Capture the cell that displays the provided text and extract its (x, y) central coordinate. 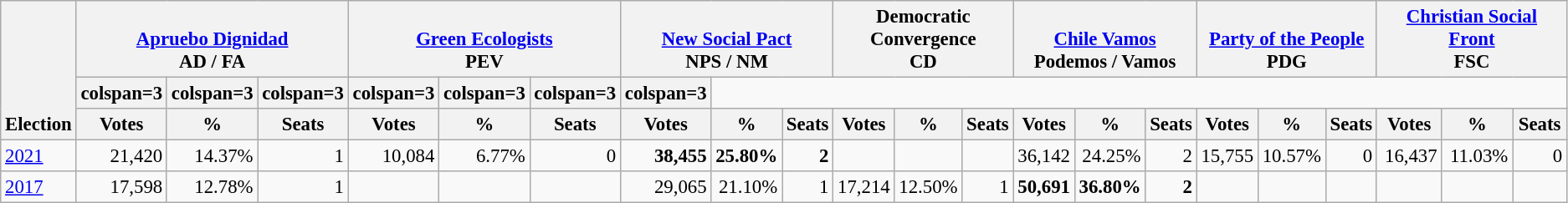
17,598 (121, 187)
36,142 (1044, 156)
21.10% (746, 187)
50,691 (1044, 187)
38,455 (665, 156)
Apruebo DignidadAD / FA (213, 39)
2021 (38, 156)
29,065 (665, 187)
16,437 (1409, 156)
New Social PactNPS / NM (726, 39)
12.50% (929, 187)
17,214 (863, 187)
Christian Social FrontFSC (1471, 39)
15,755 (1227, 156)
DemocraticConvergenceCD (924, 39)
21,420 (121, 156)
11.03% (1478, 156)
6.77% (484, 156)
Party of the PeoplePDG (1287, 39)
2017 (38, 187)
Chile VamosPodemos / Vamos (1104, 39)
25.80% (746, 156)
12.78% (212, 187)
10,084 (393, 156)
24.25% (1109, 156)
Election (38, 70)
Green EcologistsPEV (484, 39)
10.57% (1292, 156)
14.37% (212, 156)
36.80% (1109, 187)
